Return the [x, y] coordinate for the center point of the cell that contains the specified text.  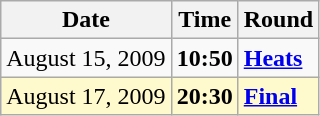
Date [86, 20]
Time [204, 20]
Heats [278, 58]
August 15, 2009 [86, 58]
10:50 [204, 58]
Round [278, 20]
20:30 [204, 96]
August 17, 2009 [86, 96]
Final [278, 96]
